From the cell containing the given text, extract its center point as (X, Y) coordinate. 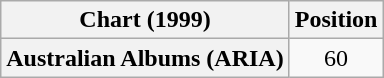
Position (336, 20)
Chart (1999) (145, 20)
Australian Albums (ARIA) (145, 58)
60 (336, 58)
